Determine the [X, Y] coordinate at the center of the cell enclosing the given text.  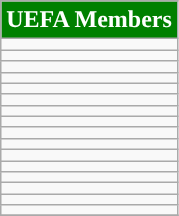
UEFA Members [90, 20]
